Determine the (x, y) coordinate at the center of the cell enclosing the given text.  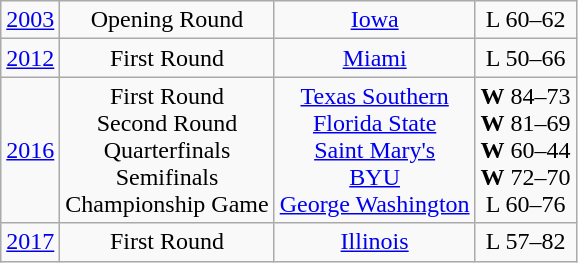
Opening Round (167, 20)
Iowa (374, 20)
2003 (30, 20)
Illinois (374, 242)
2012 (30, 58)
2016 (30, 150)
L 50–66 (526, 58)
Miami (374, 58)
Texas SouthernFlorida StateSaint Mary'sBYUGeorge Washington (374, 150)
2017 (30, 242)
L 60–62 (526, 20)
L 57–82 (526, 242)
W 84–73W 81–69W 60–44W 72–70L 60–76 (526, 150)
First RoundSecond RoundQuarterfinalsSemifinalsChampionship Game (167, 150)
